Locate the cell with the specified text and output its (x, y) center coordinate. 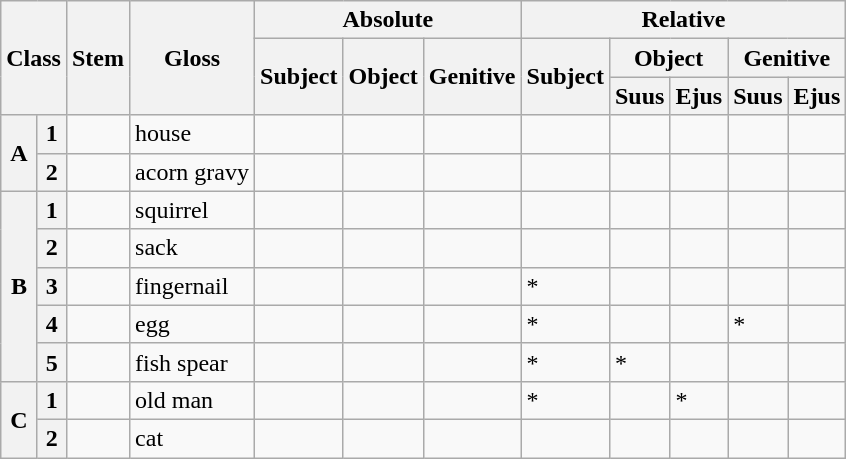
egg (192, 324)
C (19, 419)
squirrel (192, 210)
fingernail (192, 286)
acorn gravy (192, 172)
fish spear (192, 362)
B (19, 286)
house (192, 134)
Absolute (388, 20)
Gloss (192, 58)
A (19, 153)
3 (52, 286)
Class (34, 58)
5 (52, 362)
Stem (98, 58)
4 (52, 324)
sack (192, 248)
cat (192, 438)
Relative (684, 20)
old man (192, 400)
